Output the [x, y] coordinate of the center of the cell containing the given text.  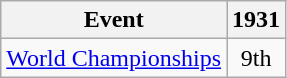
9th [256, 58]
Event [114, 20]
1931 [256, 20]
World Championships [114, 58]
